Extract the (x, y) coordinate from the center of the cell holding the provided text.  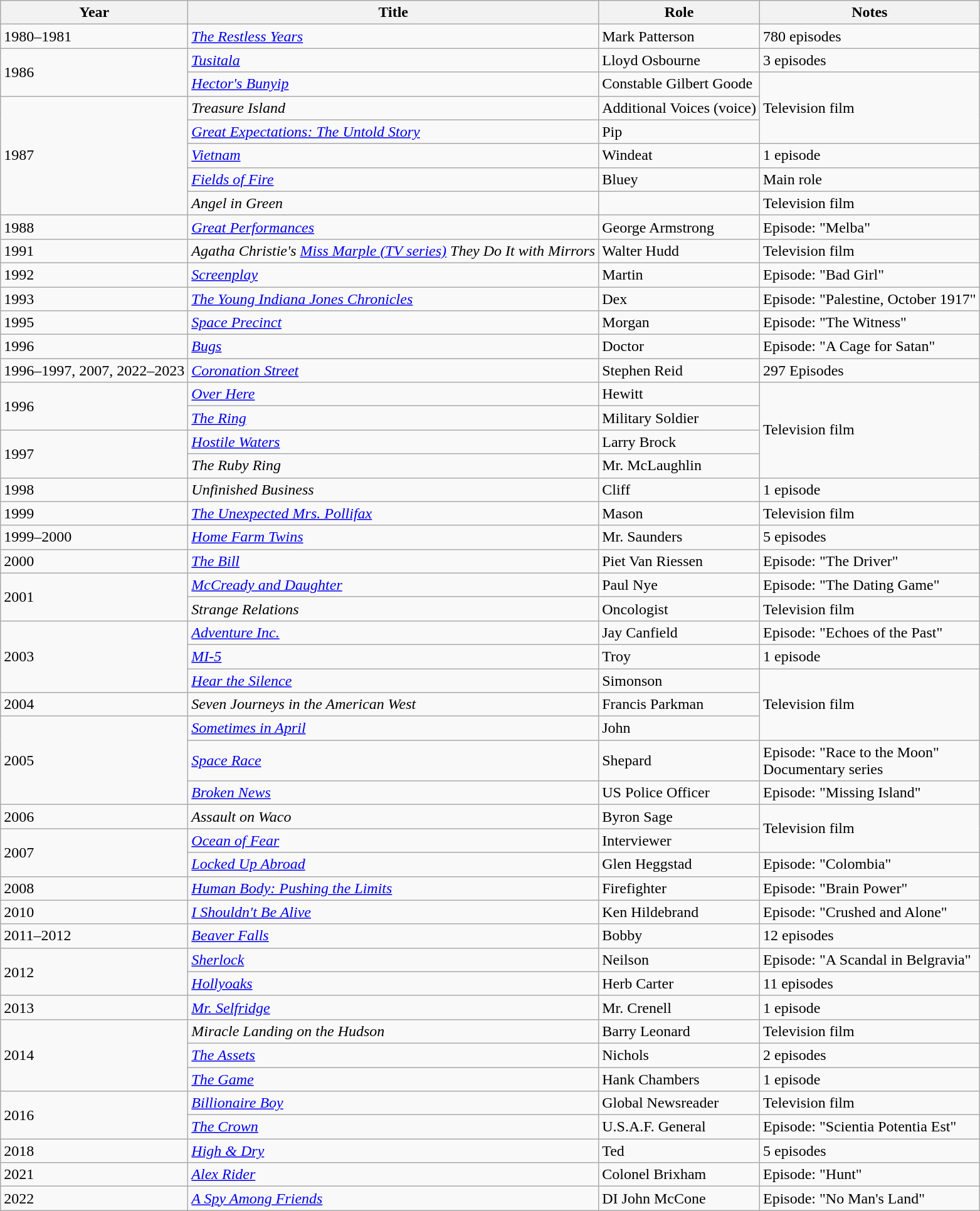
2014 (94, 1055)
Episode: "Race to the Moon"Documentary series (870, 761)
1997 (94, 454)
Assault on Waco (394, 817)
Strange Relations (394, 609)
Unfinished Business (394, 490)
Hewitt (680, 394)
Shepard (680, 761)
Episode: "Colombia" (870, 864)
Jay Canfield (680, 632)
Over Here (394, 394)
Episode: "Missing Island" (870, 793)
The Restless Years (394, 36)
11 episodes (870, 983)
2007 (94, 852)
Miracle Landing on the Hudson (394, 1031)
Pip (680, 132)
Global Newsreader (680, 1103)
Sherlock (394, 960)
Glen Heggstad (680, 864)
Herb Carter (680, 983)
Constable Gilbert Goode (680, 84)
Colonel Brixham (680, 1175)
Alex Rider (394, 1175)
Tusitala (394, 60)
Cliff (680, 490)
Hear the Silence (394, 680)
U.S.A.F. General (680, 1127)
DI John McCone (680, 1198)
1999–2000 (94, 537)
Interviewer (680, 841)
George Armstrong (680, 227)
Vietnam (394, 155)
Francis Parkman (680, 705)
2001 (94, 597)
2011–2012 (94, 936)
Hollyoaks (394, 983)
297 Episodes (870, 370)
2005 (94, 761)
McCready and Daughter (394, 585)
Beaver Falls (394, 936)
Military Soldier (680, 418)
Locked Up Abroad (394, 864)
2010 (94, 912)
Episode: "A Scandal in Belgravia" (870, 960)
Dex (680, 299)
2013 (94, 1007)
Troy (680, 656)
2018 (94, 1151)
Mason (680, 513)
2006 (94, 817)
Episode: "The Driver" (870, 561)
Firefighter (680, 888)
Ted (680, 1151)
1998 (94, 490)
The Assets (394, 1055)
Mr. McLaughlin (680, 466)
1986 (94, 72)
Episode: "Brain Power" (870, 888)
Angel in Green (394, 203)
Episode: "Hunt" (870, 1175)
Year (94, 13)
Martin (680, 275)
2022 (94, 1198)
Episode: "Crushed and Alone" (870, 912)
Mr. Saunders (680, 537)
Episode: "The Dating Game" (870, 585)
Mr. Crenell (680, 1007)
1999 (94, 513)
Great Performances (394, 227)
Paul Nye (680, 585)
Hector's Bunyip (394, 84)
Episode: "Echoes of the Past" (870, 632)
Coronation Street (394, 370)
Episode: "The Witness" (870, 323)
2003 (94, 656)
Human Body: Pushing the Limits (394, 888)
3 episodes (870, 60)
MI-5 (394, 656)
Space Precinct (394, 323)
Doctor (680, 347)
Bluey (680, 179)
Additional Voices (voice) (680, 108)
1996–1997, 2007, 2022–2023 (94, 370)
Barry Leonard (680, 1031)
2 episodes (870, 1055)
Hank Chambers (680, 1079)
Oncologist (680, 609)
Stephen Reid (680, 370)
The Unexpected Mrs. Pollifax (394, 513)
Notes (870, 13)
2008 (94, 888)
The Young Indiana Jones Chronicles (394, 299)
12 episodes (870, 936)
Episode: "Scientia Potentia Est" (870, 1127)
Mr. Selfridge (394, 1007)
Broken News (394, 793)
1991 (94, 251)
Episode: "A Cage for Satan" (870, 347)
Great Expectations: The Untold Story (394, 132)
Treasure Island (394, 108)
I Shouldn't Be Alive (394, 912)
Lloyd Osbourne (680, 60)
Piet Van Riessen (680, 561)
Seven Journeys in the American West (394, 705)
Adventure Inc. (394, 632)
Walter Hudd (680, 251)
Space Race (394, 761)
Episode: "Palestine, October 1917" (870, 299)
Episode: "No Man's Land" (870, 1198)
The Ring (394, 418)
2021 (94, 1175)
1995 (94, 323)
Hostile Waters (394, 442)
Simonson (680, 680)
US Police Officer (680, 793)
Byron Sage (680, 817)
Screenplay (394, 275)
Role (680, 13)
The Game (394, 1079)
2012 (94, 972)
The Ruby Ring (394, 466)
1988 (94, 227)
Sometimes in April (394, 728)
High & Dry (394, 1151)
Home Farm Twins (394, 537)
2004 (94, 705)
The Crown (394, 1127)
2000 (94, 561)
The Bill (394, 561)
Episode: "Melba" (870, 227)
John (680, 728)
Main role (870, 179)
Larry Brock (680, 442)
Neilson (680, 960)
780 episodes (870, 36)
1980–1981 (94, 36)
Episode: "Bad Girl" (870, 275)
A Spy Among Friends (394, 1198)
Fields of Fire (394, 179)
Bobby (680, 936)
Morgan (680, 323)
Agatha Christie's Miss Marple (TV series) They Do It with Mirrors (394, 251)
2016 (94, 1115)
1987 (94, 155)
Title (394, 13)
Nichols (680, 1055)
Windeat (680, 155)
Ocean of Fear (394, 841)
1993 (94, 299)
Ken Hildebrand (680, 912)
Bugs (394, 347)
1992 (94, 275)
Billionaire Boy (394, 1103)
Mark Patterson (680, 36)
